Locate the cell with the specified text and output its (X, Y) center coordinate. 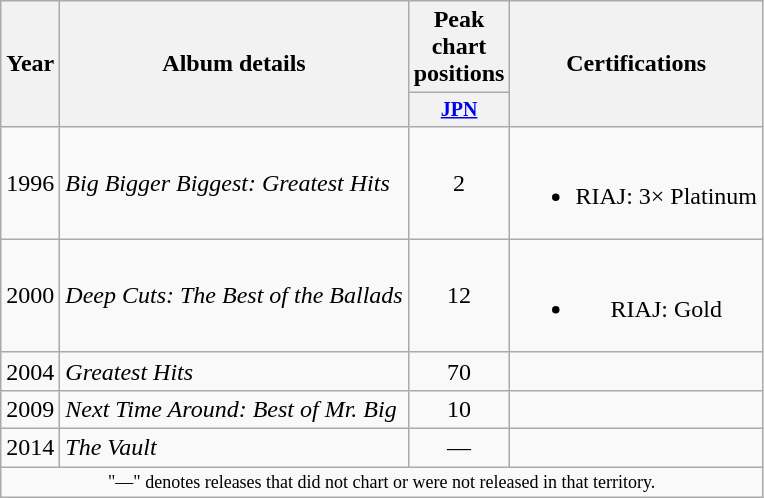
JPN (459, 110)
RIAJ: 3× Platinum (636, 182)
Deep Cuts: The Best of the Ballads (234, 296)
RIAJ: Gold (636, 296)
2 (459, 182)
2004 (30, 371)
Album details (234, 64)
2014 (30, 448)
2000 (30, 296)
Big Bigger Biggest: Greatest Hits (234, 182)
"—" denotes releases that did not chart or were not released in that territory. (382, 482)
Year (30, 64)
— (459, 448)
70 (459, 371)
12 (459, 296)
Greatest Hits (234, 371)
The Vault (234, 448)
Next Time Around: Best of Mr. Big (234, 409)
10 (459, 409)
2009 (30, 409)
Certifications (636, 64)
Peak chart positions (459, 47)
1996 (30, 182)
